Determine the [x, y] coordinate at the center of the cell enclosing the given text.  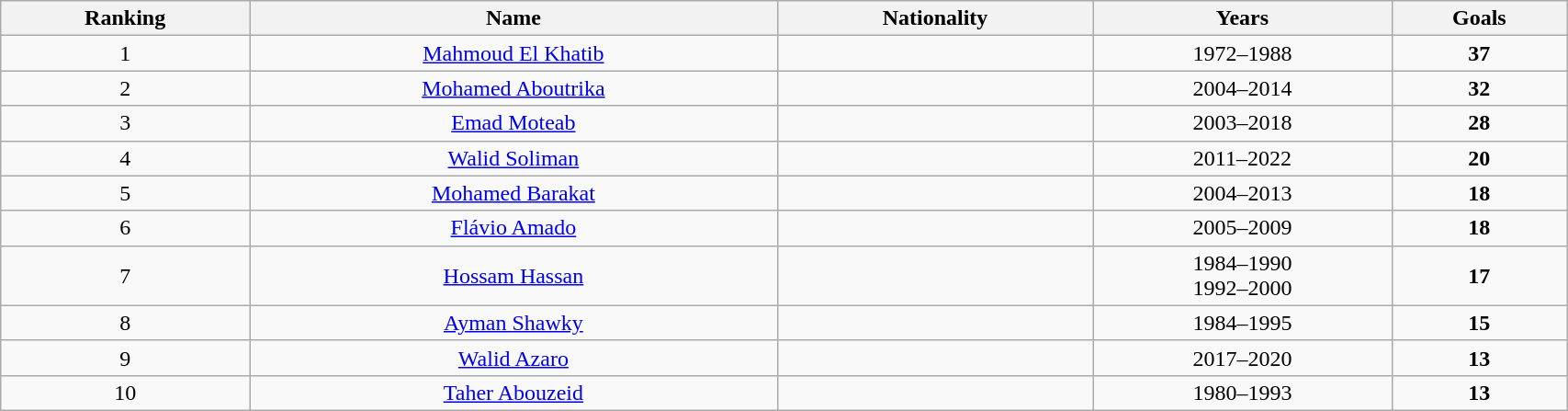
Name [514, 18]
1 [125, 53]
2004–2013 [1242, 193]
Nationality [935, 18]
3 [125, 123]
Goals [1479, 18]
Emad Moteab [514, 123]
Taher Abouzeid [514, 393]
1984–1995 [1242, 323]
Walid Azaro [514, 358]
2 [125, 88]
Ayman Shawky [514, 323]
1980–1993 [1242, 393]
15 [1479, 323]
32 [1479, 88]
9 [125, 358]
Flávio Amado [514, 228]
1984–19901992–2000 [1242, 276]
7 [125, 276]
17 [1479, 276]
Hossam Hassan [514, 276]
4 [125, 158]
5 [125, 193]
10 [125, 393]
2004–2014 [1242, 88]
2005–2009 [1242, 228]
Years [1242, 18]
2003–2018 [1242, 123]
Ranking [125, 18]
6 [125, 228]
20 [1479, 158]
37 [1479, 53]
28 [1479, 123]
Mohamed Barakat [514, 193]
Mohamed Aboutrika [514, 88]
2011–2022 [1242, 158]
8 [125, 323]
Mahmoud El Khatib [514, 53]
Walid Soliman [514, 158]
1972–1988 [1242, 53]
2017–2020 [1242, 358]
